Pinpoint the cell where the given text exists, returning its [x, y] midpoint coordinate. 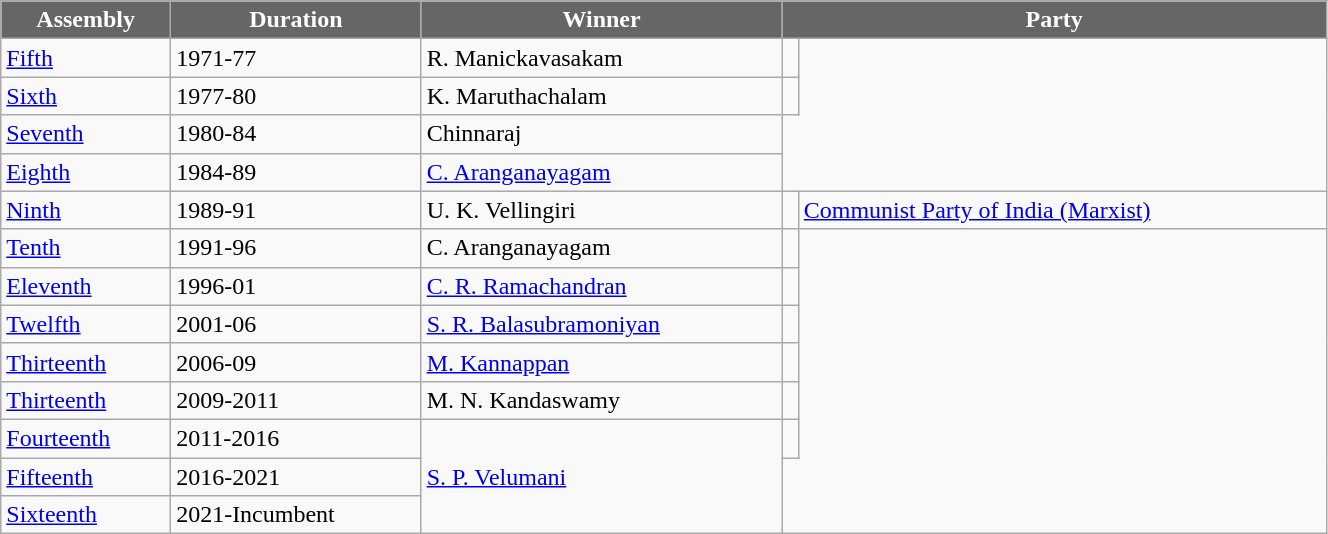
2011-2016 [296, 438]
Eleventh [86, 286]
2016-2021 [296, 477]
M. Kannappan [602, 362]
Fifteenth [86, 477]
2006-09 [296, 362]
Sixth [86, 96]
1977-80 [296, 96]
1991-96 [296, 248]
Twelfth [86, 324]
1984-89 [296, 172]
Duration [296, 20]
Party [1054, 20]
1989-91 [296, 210]
1996-01 [296, 286]
R. Manickavasakam [602, 58]
Fifth [86, 58]
Ninth [86, 210]
Sixteenth [86, 515]
1971-77 [296, 58]
Eighth [86, 172]
Assembly [86, 20]
S. R. Balasubramoniyan [602, 324]
Communist Party of India (Marxist) [1062, 210]
Winner [602, 20]
Seventh [86, 134]
2001-06 [296, 324]
Tenth [86, 248]
K. Maruthachalam [602, 96]
C. R. Ramachandran [602, 286]
S. P. Velumani [602, 476]
Chinnaraj [602, 134]
2021-Incumbent [296, 515]
M. N. Kandaswamy [602, 400]
U. K. Vellingiri [602, 210]
1980-84 [296, 134]
Fourteenth [86, 438]
2009-2011 [296, 400]
